Extract the (x, y) coordinate from the center of the cell holding the provided text.  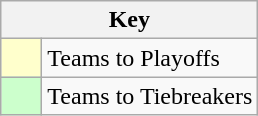
Key (130, 20)
Teams to Tiebreakers (150, 96)
Teams to Playoffs (150, 58)
